Extract the (X, Y) coordinate from the center of the cell holding the provided text.  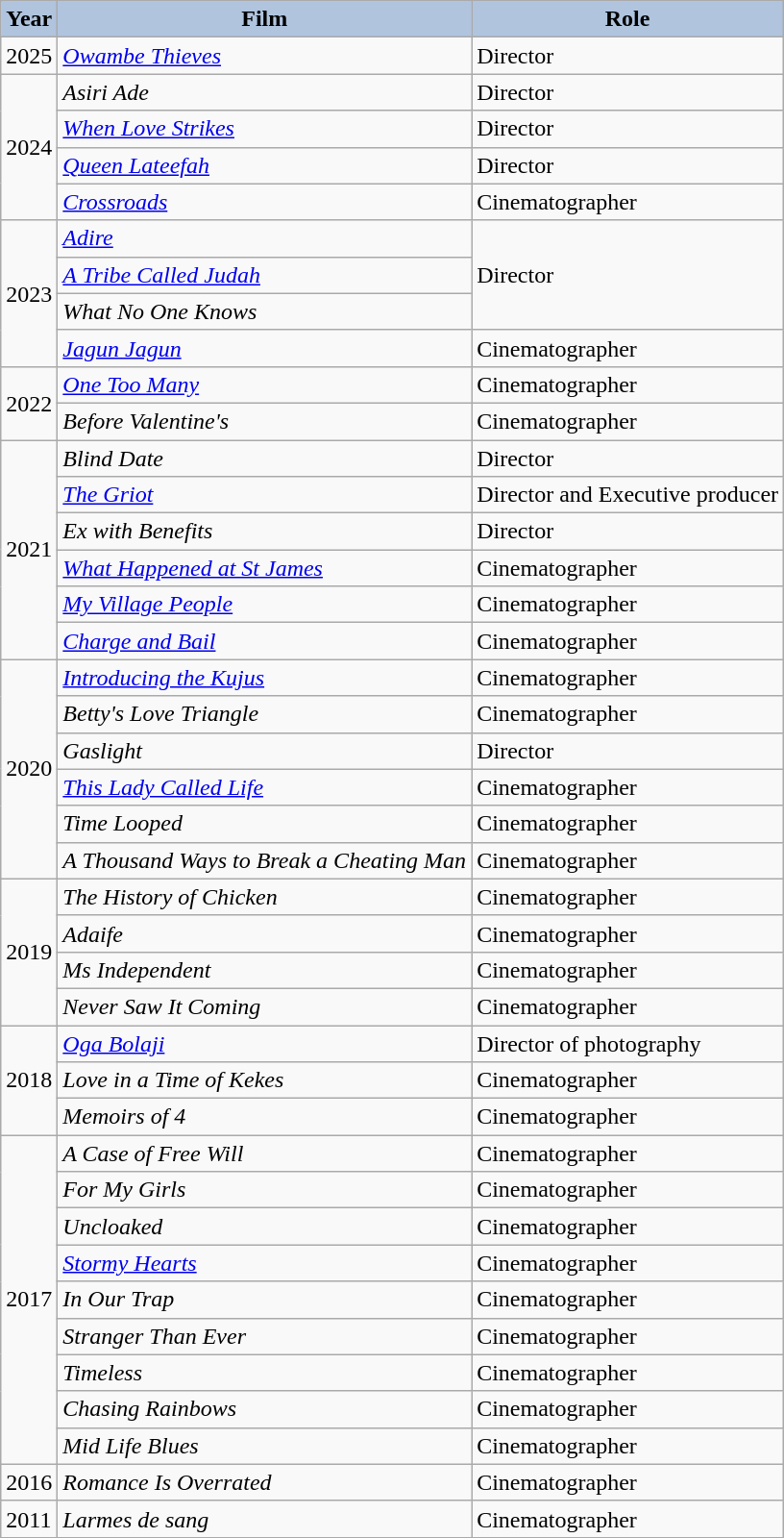
Role (628, 19)
When Love Strikes (265, 129)
Mid Life Blues (265, 1446)
The History of Chicken (265, 897)
Ex with Benefits (265, 532)
In Our Trap (265, 1300)
Introducing the Kujus (265, 678)
2025 (29, 56)
This Lady Called Life (265, 787)
2023 (29, 293)
2020 (29, 769)
2024 (29, 147)
Charge and Bail (265, 641)
A Thousand Ways to Break a Cheating Man (265, 860)
Year (29, 19)
What No One Knows (265, 311)
Adaife (265, 933)
Crossroads (265, 202)
Before Valentine's (265, 421)
For My Girls (265, 1190)
Time Looped (265, 824)
Oga Bolaji (265, 1043)
Adire (265, 238)
Director of photography (628, 1043)
Larmes de sang (265, 1519)
2018 (29, 1079)
Director and Executive producer (628, 495)
Owambe Thieves (265, 56)
Betty's Love Triangle (265, 714)
One Too Many (265, 384)
Jagun Jagun (265, 348)
2021 (29, 550)
Film (265, 19)
Ms Independent (265, 970)
Uncloaked (265, 1227)
Memoirs of 4 (265, 1117)
The Griot (265, 495)
2016 (29, 1482)
Romance Is Overrated (265, 1482)
A Tribe Called Judah (265, 275)
My Village People (265, 605)
Never Saw It Coming (265, 1006)
A Case of Free Will (265, 1153)
Love in a Time of Kekes (265, 1080)
Chasing Rainbows (265, 1409)
Gaslight (265, 751)
Timeless (265, 1373)
What Happened at St James (265, 568)
Stormy Hearts (265, 1263)
2017 (29, 1300)
Blind Date (265, 459)
Asiri Ade (265, 92)
2019 (29, 952)
2022 (29, 403)
Stranger Than Ever (265, 1336)
Queen Lateefah (265, 165)
2011 (29, 1519)
